Pinpoint the cell where the given text exists, returning its [x, y] midpoint coordinate. 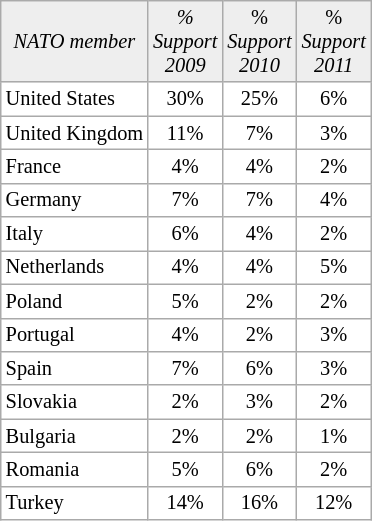
Portugal [74, 335]
Spain [74, 368]
16% [259, 503]
25% [259, 99]
% Support 2009 [185, 41]
United States [74, 99]
30% [185, 99]
12% [334, 503]
11% [185, 133]
France [74, 166]
Slovakia [74, 402]
United Kingdom [74, 133]
Poland [74, 301]
Germany [74, 200]
Turkey [74, 503]
% Support 2010 [259, 41]
Italy [74, 234]
1% [334, 436]
NATO member [74, 41]
14% [185, 503]
% Support 2011 [334, 41]
Netherlands [74, 267]
Bulgaria [74, 436]
Romania [74, 469]
